Scan for the cell matching the given text and deliver its (x, y) coordinate at center. 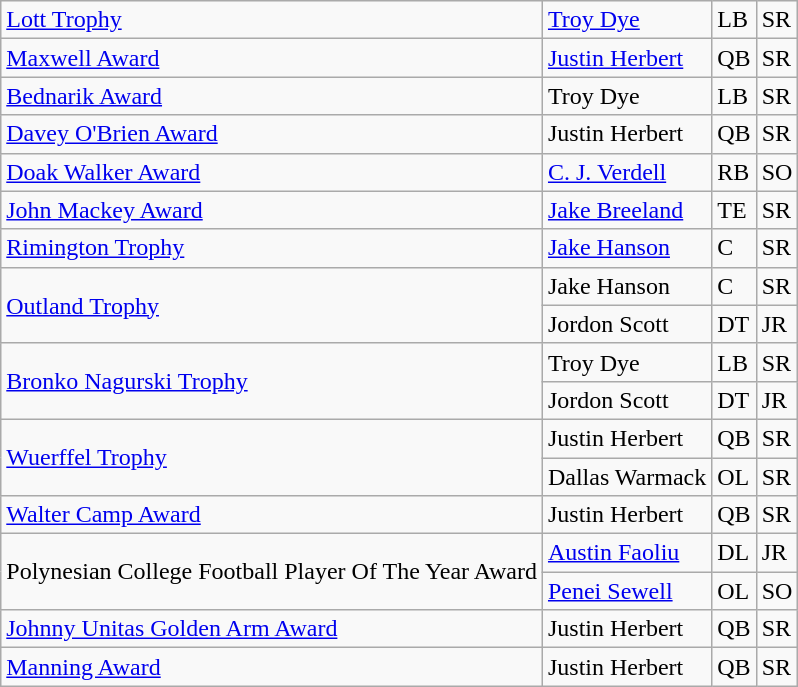
Rimington Trophy (272, 248)
Maxwell Award (272, 58)
TE (734, 210)
Doak Walker Award (272, 172)
Walter Camp Award (272, 515)
Wuerffel Trophy (272, 457)
DL (734, 553)
Polynesian College Football Player Of The Year Award (272, 572)
Penei Sewell (626, 591)
Austin Faoliu (626, 553)
Manning Award (272, 667)
John Mackey Award (272, 210)
Johnny Unitas Golden Arm Award (272, 629)
RB (734, 172)
Lott Trophy (272, 20)
Jake Breeland (626, 210)
Davey O'Brien Award (272, 134)
Bednarik Award (272, 96)
Outland Trophy (272, 305)
C. J. Verdell (626, 172)
Dallas Warmack (626, 477)
Bronko Nagurski Trophy (272, 381)
